Extract the [X, Y] coordinate from the center of the cell holding the provided text.  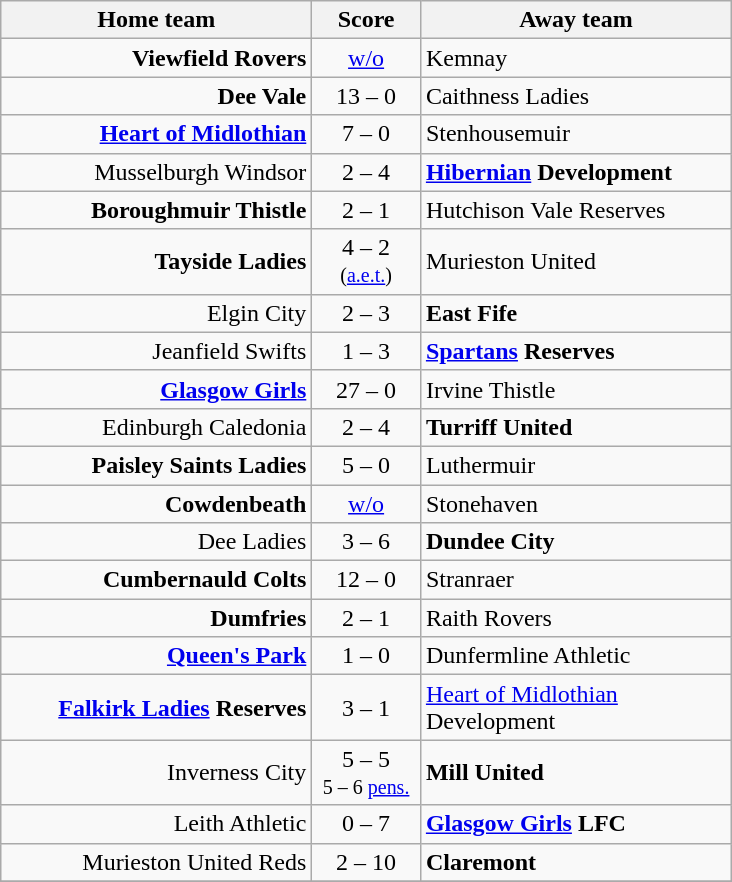
5 – 55 – 6 pens. [366, 772]
Queen's Park [156, 656]
Luthermuir [576, 465]
Irvine Thistle [576, 389]
Edinburgh Caledonia [156, 427]
Cowdenbeath [156, 503]
3 – 6 [366, 542]
1 – 0 [366, 656]
Musselburgh Windsor [156, 172]
Hibernian Development [576, 172]
Viewfield Rovers [156, 58]
Inverness City [156, 772]
Paisley Saints Ladies [156, 465]
Glasgow Girls [156, 389]
Hutchison Vale Reserves [576, 210]
Stenhousemuir [576, 134]
Boroughmuir Thistle [156, 210]
Murieston United Reds [156, 862]
Leith Athletic [156, 824]
Falkirk Ladies Reserves [156, 708]
Jeanfield Swifts [156, 351]
27 – 0 [366, 389]
13 – 0 [366, 96]
Stonehaven [576, 503]
Raith Rovers [576, 618]
East Fife [576, 313]
Spartans Reserves [576, 351]
Stranraer [576, 580]
Dumfries [156, 618]
Caithness Ladies [576, 96]
Mill United [576, 772]
2 – 10 [366, 862]
Dunfermline Athletic [576, 656]
Kemnay [576, 58]
2 – 3 [366, 313]
Glasgow Girls LFC [576, 824]
Away team [576, 20]
Tayside Ladies [156, 262]
12 – 0 [366, 580]
0 – 7 [366, 824]
7 – 0 [366, 134]
Score [366, 20]
Dundee City [576, 542]
Home team [156, 20]
Dee Vale [156, 96]
Heart of Midlothian Development [576, 708]
Heart of Midlothian [156, 134]
3 – 1 [366, 708]
Claremont [576, 862]
Cumbernauld Colts [156, 580]
Murieston United [576, 262]
Elgin City [156, 313]
Turriff United [576, 427]
1 – 3 [366, 351]
Dee Ladies [156, 542]
5 – 0 [366, 465]
4 – 2(a.e.t.) [366, 262]
